Provide the (x, y) coordinate of the cell's center where the given text is located.  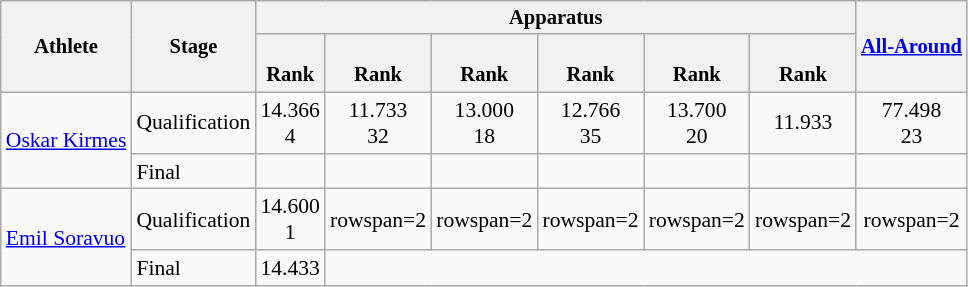
77.498 23 (912, 124)
Emil Soravuo (66, 238)
13.000 18 (484, 124)
Oskar Kirmes (66, 142)
Stage (193, 46)
11.933 (803, 124)
14.433 (290, 268)
13.700 20 (697, 124)
Athlete (66, 46)
12.766 35 (590, 124)
Apparatus (556, 18)
14.366 4 (290, 124)
All-Around (912, 46)
14.6001 (290, 220)
11.733 32 (378, 124)
